Return (x, y) of the center of cell containing provided text 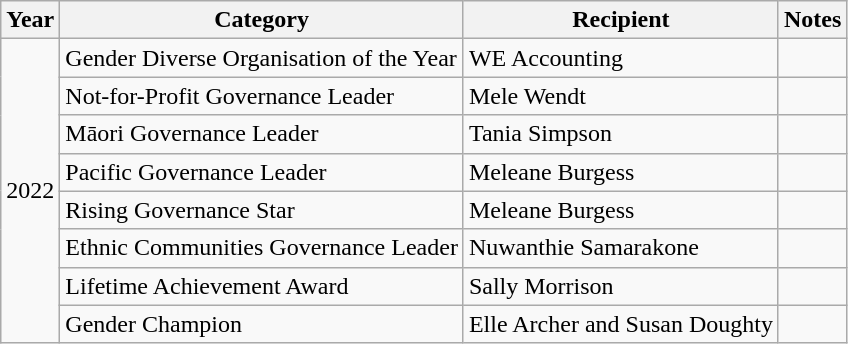
Gender Diverse Organisation of the Year (262, 58)
2022 (30, 191)
Notes (812, 20)
Category (262, 20)
Nuwanthie Samarakone (620, 248)
Gender Champion (262, 324)
Ethnic Communities Governance Leader (262, 248)
Lifetime Achievement Award (262, 286)
Māori Governance Leader (262, 134)
Not-for-Profit Governance Leader (262, 96)
WE Accounting (620, 58)
Pacific Governance Leader (262, 172)
Recipient (620, 20)
Sally Morrison (620, 286)
Tania Simpson (620, 134)
Rising Governance Star (262, 210)
Mele Wendt (620, 96)
Elle Archer and Susan Doughty (620, 324)
Year (30, 20)
